Find where the given text appears and provide that cell's center as [x, y] coordinate. 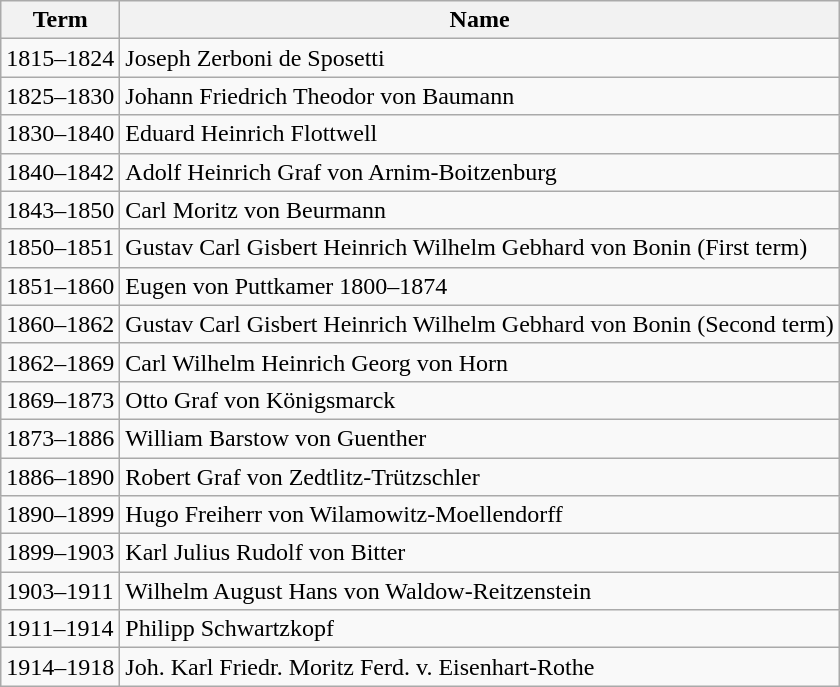
Name [480, 20]
Philipp Schwartzkopf [480, 629]
1886–1890 [60, 477]
Adolf Heinrich Graf von Arnim-Boitzenburg [480, 172]
Robert Graf von Zedtlitz-Trützschler [480, 477]
William Barstow von Guenther [480, 438]
Gustav Carl Gisbert Heinrich Wilhelm Gebhard von Bonin (Second term) [480, 324]
1873–1886 [60, 438]
1869–1873 [60, 400]
1862–1869 [60, 362]
Karl Julius Rudolf von Bitter [480, 553]
1815–1824 [60, 58]
1850–1851 [60, 248]
1843–1850 [60, 210]
Term [60, 20]
1911–1914 [60, 629]
1899–1903 [60, 553]
Eduard Heinrich Flottwell [480, 134]
Otto Graf von Königsmarck [480, 400]
Joh. Karl Friedr. Moritz Ferd. v. Eisenhart-Rothe [480, 667]
1903–1911 [60, 591]
Gustav Carl Gisbert Heinrich Wilhelm Gebhard von Bonin (First term) [480, 248]
Carl Moritz von Beurmann [480, 210]
1860–1862 [60, 324]
1914–1918 [60, 667]
1825–1830 [60, 96]
Carl Wilhelm Heinrich Georg von Horn [480, 362]
1830–1840 [60, 134]
Hugo Freiherr von Wilamowitz-Moellendorff [480, 515]
Wilhelm August Hans von Waldow-Reitzenstein [480, 591]
Joseph Zerboni de Sposetti [480, 58]
Eugen von Puttkamer 1800–1874 [480, 286]
Johann Friedrich Theodor von Baumann [480, 96]
1840–1842 [60, 172]
1851–1860 [60, 286]
1890–1899 [60, 515]
